From the cell containing the given text, extract its center point as (X, Y) coordinate. 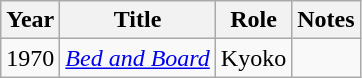
Title (138, 20)
Notes (326, 20)
Year (30, 20)
Kyoko (253, 58)
1970 (30, 58)
Bed and Board (138, 58)
Role (253, 20)
